Find where the given text appears and provide that cell's center as (x, y) coordinate. 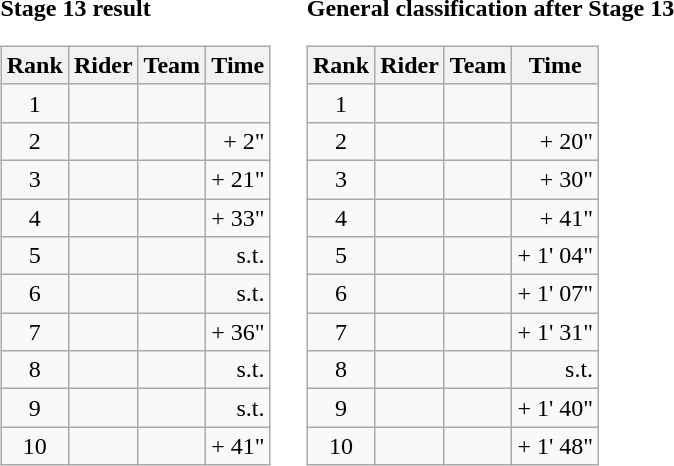
+ 1' 48" (556, 446)
+ 2" (238, 141)
+ 36" (238, 332)
+ 33" (238, 217)
+ 30" (556, 179)
+ 20" (556, 141)
+ 21" (238, 179)
+ 1' 04" (556, 256)
+ 1' 40" (556, 408)
+ 1' 07" (556, 294)
+ 1' 31" (556, 332)
